Capture the cell that displays the provided text and extract its [X, Y] central coordinate. 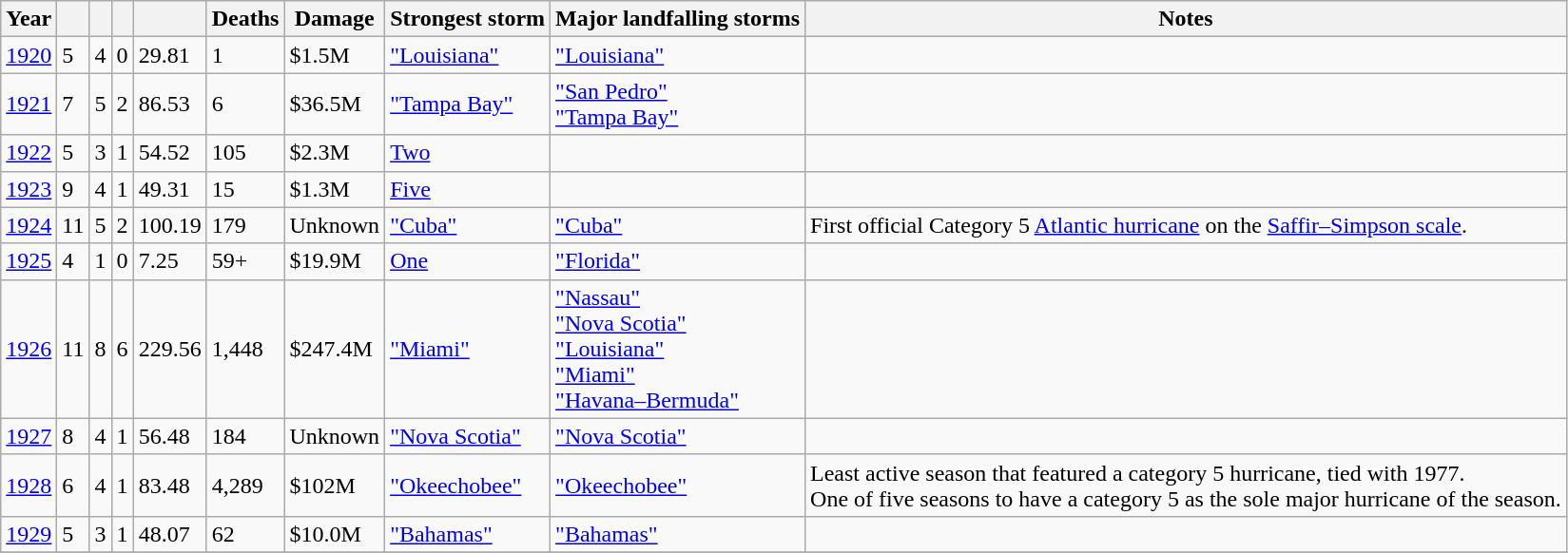
29.81 [169, 55]
1922 [29, 153]
1924 [29, 225]
4,289 [245, 485]
Damage [335, 19]
Five [468, 189]
"Nassau" "Nova Scotia" "Louisiana" "Miami" "Havana–Bermuda" [678, 349]
"San Pedro" "Tampa Bay" [678, 105]
$2.3M [335, 153]
1926 [29, 349]
$1.3M [335, 189]
1928 [29, 485]
54.52 [169, 153]
100.19 [169, 225]
$247.4M [335, 349]
One [468, 261]
Strongest storm [468, 19]
83.48 [169, 485]
$102M [335, 485]
86.53 [169, 105]
"Tampa Bay" [468, 105]
15 [245, 189]
1923 [29, 189]
Two [468, 153]
1929 [29, 534]
Year [29, 19]
$19.9M [335, 261]
Deaths [245, 19]
Notes [1187, 19]
$1.5M [335, 55]
"Miami" [468, 349]
184 [245, 436]
$10.0M [335, 534]
1920 [29, 55]
9 [73, 189]
48.07 [169, 534]
49.31 [169, 189]
1,448 [245, 349]
62 [245, 534]
1925 [29, 261]
"Florida" [678, 261]
59+ [245, 261]
7 [73, 105]
56.48 [169, 436]
$36.5M [335, 105]
1927 [29, 436]
105 [245, 153]
First official Category 5 Atlantic hurricane on the Saffir–Simpson scale. [1187, 225]
1921 [29, 105]
Major landfalling storms [678, 19]
229.56 [169, 349]
179 [245, 225]
7.25 [169, 261]
